Provide the (X, Y) coordinate of the cell's center where the given text is located.  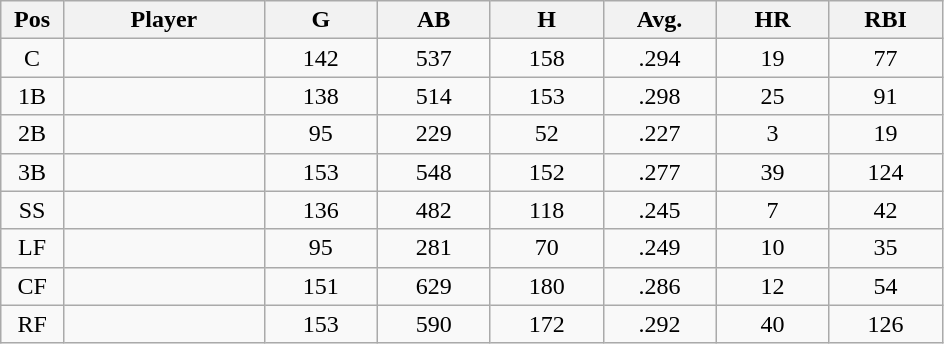
SS (32, 210)
629 (434, 286)
514 (434, 96)
482 (434, 210)
40 (772, 324)
590 (434, 324)
.227 (660, 134)
AB (434, 20)
35 (886, 248)
LF (32, 248)
3B (32, 172)
77 (886, 58)
2B (32, 134)
12 (772, 286)
142 (320, 58)
C (32, 58)
281 (434, 248)
136 (320, 210)
G (320, 20)
10 (772, 248)
158 (546, 58)
Player (164, 20)
229 (434, 134)
RBI (886, 20)
1B (32, 96)
54 (886, 286)
180 (546, 286)
25 (772, 96)
138 (320, 96)
Pos (32, 20)
70 (546, 248)
91 (886, 96)
CF (32, 286)
.286 (660, 286)
7 (772, 210)
126 (886, 324)
RF (32, 324)
HR (772, 20)
.277 (660, 172)
.245 (660, 210)
537 (434, 58)
118 (546, 210)
151 (320, 286)
152 (546, 172)
124 (886, 172)
3 (772, 134)
Avg. (660, 20)
42 (886, 210)
52 (546, 134)
.294 (660, 58)
172 (546, 324)
.249 (660, 248)
H (546, 20)
.298 (660, 96)
.292 (660, 324)
548 (434, 172)
39 (772, 172)
